Locate the cell with the specified text and output its (X, Y) center coordinate. 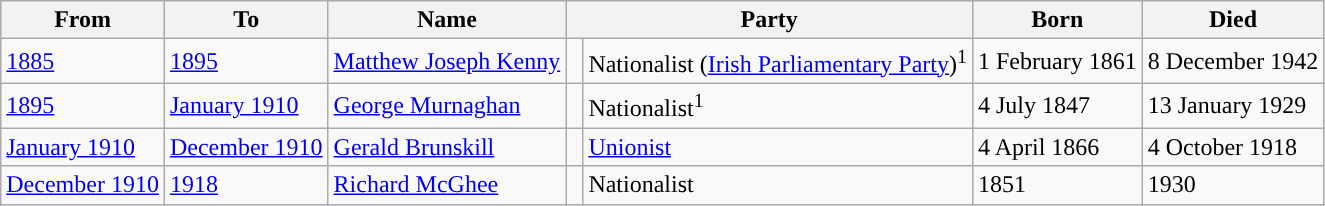
4 July 1847 (1057, 106)
1885 (83, 62)
To (246, 20)
Gerald Brunskill (447, 147)
Died (1233, 20)
Richard McGhee (447, 185)
13 January 1929 (1233, 106)
8 December 1942 (1233, 62)
Born (1057, 20)
Nationalist1 (778, 106)
1930 (1233, 185)
George Murnaghan (447, 106)
4 October 1918 (1233, 147)
Party (770, 20)
Matthew Joseph Kenny (447, 62)
4 April 1866 (1057, 147)
Nationalist (Irish Parliamentary Party)1 (778, 62)
1918 (246, 185)
From (83, 20)
Unionist (778, 147)
Name (447, 20)
Nationalist (778, 185)
1851 (1057, 185)
1 February 1861 (1057, 62)
